Identify which cell holds the provided text, then report its (X, Y) central coordinate. 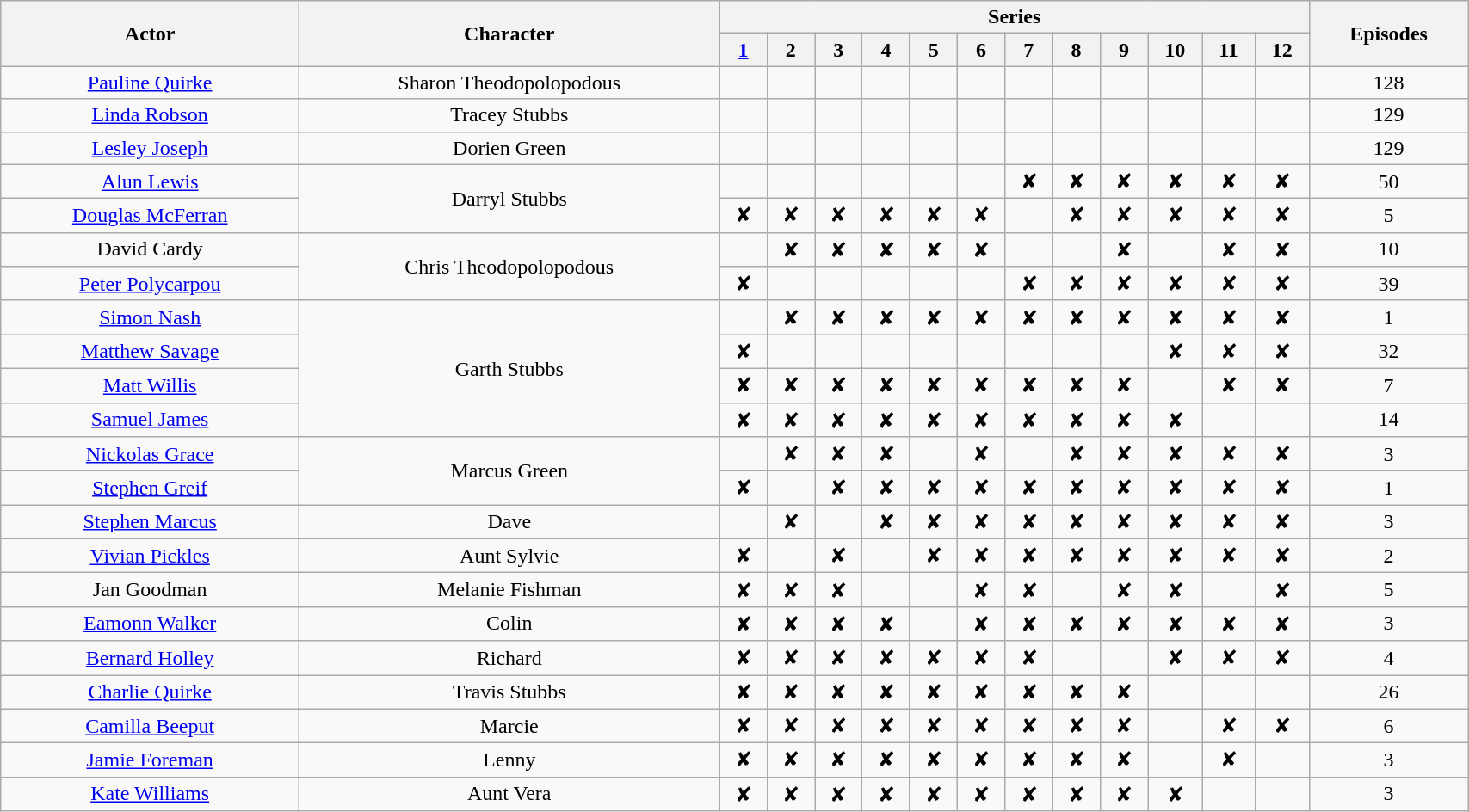
Chris Theodopolopodous (509, 267)
Matt Willis (150, 385)
Samuel James (150, 420)
9 (1124, 50)
Alun Lewis (150, 181)
Eamonn Walker (150, 624)
Nickolas Grace (150, 454)
Bernard Holley (150, 658)
Dorien Green (509, 148)
14 (1388, 420)
32 (1388, 352)
Marcie (509, 726)
Jan Goodman (150, 590)
128 (1388, 83)
Dave (509, 522)
Aunt Sylvie (509, 556)
Darryl Stubbs (509, 198)
Stephen Marcus (150, 522)
Actor (150, 34)
Matthew Savage (150, 352)
39 (1388, 284)
Simon Nash (150, 317)
Series (1015, 17)
Episodes (1388, 34)
David Cardy (150, 249)
12 (1282, 50)
Douglas McFerran (150, 216)
Linda Robson (150, 115)
11 (1229, 50)
Richard (509, 658)
Lenny (509, 760)
Peter Polycarpou (150, 284)
50 (1388, 181)
Melanie Fishman (509, 590)
Camilla Beeput (150, 726)
Charlie Quirke (150, 692)
Jamie Foreman (150, 760)
Tracey Stubbs (509, 115)
Garth Stubbs (509, 368)
Colin (509, 624)
Aunt Vera (509, 794)
Travis Stubbs (509, 692)
26 (1388, 692)
Sharon Theodopolopodous (509, 83)
Vivian Pickles (150, 556)
Marcus Green (509, 471)
Kate Williams (150, 794)
Stephen Greif (150, 488)
8 (1076, 50)
Character (509, 34)
Lesley Joseph (150, 148)
Pauline Quirke (150, 83)
